Determine the (x, y) coordinate at the center of the cell enclosing the given text.  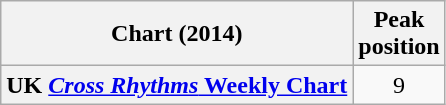
Peak position (399, 34)
UK Cross Rhythms Weekly Chart (177, 85)
9 (399, 85)
Chart (2014) (177, 34)
